Determine the [x, y] coordinate at the center of the cell enclosing the given text.  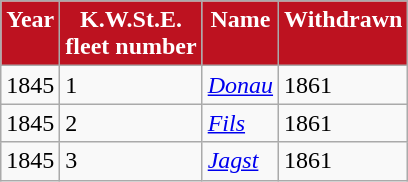
2 [131, 123]
K.W.St.E.fleet number [131, 34]
Name [240, 34]
Fils [240, 123]
Withdrawn [344, 34]
1 [131, 85]
Donau [240, 85]
Jagst [240, 161]
Year [30, 34]
3 [131, 161]
